From the cell containing the given text, extract its center point as (x, y) coordinate. 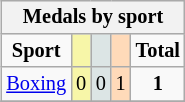
Total (158, 51)
Sport (36, 51)
Medals by sport (92, 17)
Boxing (36, 84)
